Output the [X, Y] coordinate of the center of the cell containing the given text.  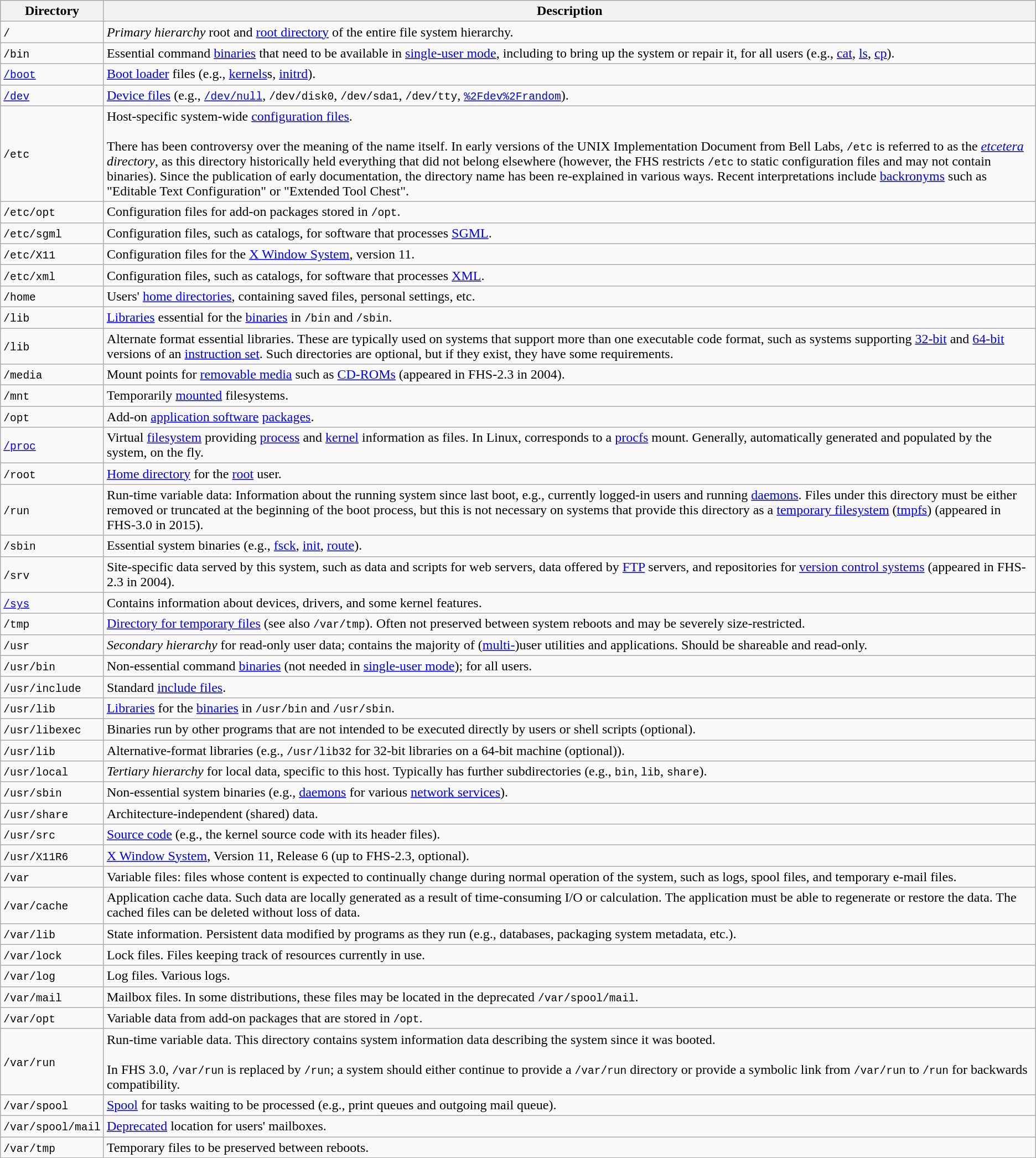
/run [52, 510]
/home [52, 296]
Log files. Various logs. [569, 976]
/ [52, 32]
Configuration files, such as catalogs, for software that processes SGML. [569, 233]
/etc/opt [52, 212]
/var/spool [52, 1105]
Home directory for the root user. [569, 474]
Contains information about devices, drivers, and some kernel features. [569, 603]
/var/lock [52, 955]
Source code (e.g., the kernel source code with its header files). [569, 835]
/srv [52, 575]
/usr/libexec [52, 729]
Directory for temporary files (see also /var/tmp). Often not preserved between system reboots and may be severely size-restricted. [569, 624]
/proc [52, 445]
Spool for tasks waiting to be processed (e.g., print queues and outgoing mail queue). [569, 1105]
Variable data from add-on packages that are stored in /opt. [569, 1018]
/root [52, 474]
Secondary hierarchy for read-only user data; contains the majority of (multi-)user utilities and applications. Should be shareable and read-only. [569, 645]
Alternative-format libraries (e.g., /usr/lib32 for 32-bit libraries on a 64-bit machine (optional)). [569, 750]
/usr/X11R6 [52, 856]
/sbin [52, 546]
Mount points for removable media such as CD-ROMs (appeared in FHS-2.3 in 2004). [569, 375]
/var/cache [52, 906]
Lock files. Files keeping track of resources currently in use. [569, 955]
/etc [52, 154]
Description [569, 11]
Boot loader files (e.g., kernelss, initrd). [569, 74]
/usr/share [52, 814]
Add-on application software packages. [569, 417]
Configuration files for the X Window System, version 11. [569, 254]
/mnt [52, 396]
/var/tmp [52, 1147]
/etc/X11 [52, 254]
Non-essential system binaries (e.g., daemons for various network services). [569, 793]
Configuration files for add-on packages stored in /opt. [569, 212]
Architecture-independent (shared) data. [569, 814]
State information. Persistent data modified by programs as they run (e.g., databases, packaging system metadata, etc.). [569, 934]
X Window System, Version 11, Release 6 (up to FHS-2.3, optional). [569, 856]
Tertiary hierarchy for local data, specific to this host. Typically has further subdirectories (e.g., bin, lib, share). [569, 772]
Standard include files. [569, 687]
Users' home directories, containing saved files, personal settings, etc. [569, 296]
/var/mail [52, 997]
/usr/local [52, 772]
/usr [52, 645]
/sys [52, 603]
/bin [52, 53]
/usr/bin [52, 666]
/var/opt [52, 1018]
Deprecated location for users' mailboxes. [569, 1126]
/opt [52, 417]
/var/spool/mail [52, 1126]
/usr/include [52, 687]
Primary hierarchy root and root directory of the entire file system hierarchy. [569, 32]
/usr/sbin [52, 793]
Mailbox files. In some distributions, these files may be located in the deprecated /var/spool/mail. [569, 997]
Libraries essential for the binaries in /bin and /sbin. [569, 317]
Temporary files to be preserved between reboots. [569, 1147]
Temporarily mounted filesystems. [569, 396]
/var/log [52, 976]
/boot [52, 74]
Directory [52, 11]
/tmp [52, 624]
/usr/src [52, 835]
/var/run [52, 1062]
/etc/sgml [52, 233]
Binaries run by other programs that are not intended to be executed directly by users or shell scripts (optional). [569, 729]
/etc/xml [52, 275]
/media [52, 375]
Non-essential command binaries (not needed in single-user mode); for all users. [569, 666]
Configuration files, such as catalogs, for software that processes XML. [569, 275]
/dev [52, 95]
Essential system binaries (e.g., fsck, init, route). [569, 546]
Device files (e.g., /dev/null, /dev/disk0, /dev/sda1, /dev/tty, %2Fdev%2Frandom). [569, 95]
/var/lib [52, 934]
Libraries for the binaries in /usr/bin and /usr/sbin. [569, 708]
/var [52, 877]
